Provide the [x, y] coordinate of the cell's center where the given text is located.  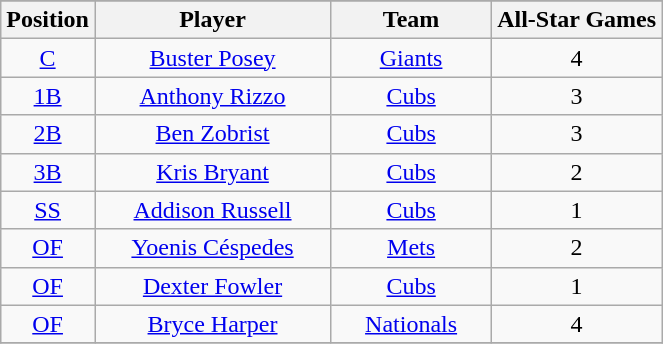
Yoenis Céspedes [212, 248]
Giants [412, 58]
1B [48, 96]
Dexter Fowler [212, 286]
SS [48, 210]
Ben Zobrist [212, 134]
3B [48, 172]
All-Star Games [577, 20]
Team [412, 20]
Player [212, 20]
Kris Bryant [212, 172]
2B [48, 134]
Bryce Harper [212, 324]
Addison Russell [212, 210]
Anthony Rizzo [212, 96]
Buster Posey [212, 58]
Nationals [412, 324]
C [48, 58]
Position [48, 20]
Mets [412, 248]
